Search for the cell housing the specified text and yield its [x, y] center coordinate. 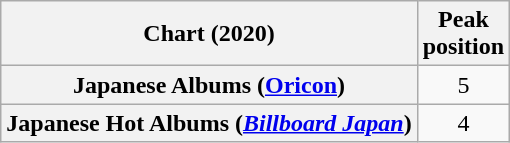
Japanese Hot Albums (Billboard Japan) [209, 123]
Japanese Albums (Oricon) [209, 85]
Peakposition [463, 34]
4 [463, 123]
Chart (2020) [209, 34]
5 [463, 85]
